Pinpoint the cell where the given text exists, returning its (x, y) midpoint coordinate. 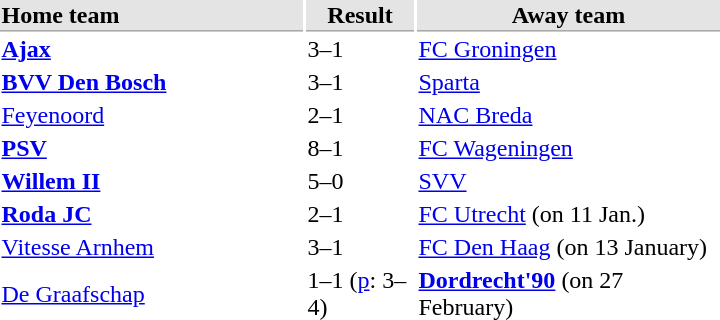
Vitesse Arnhem (152, 247)
Feyenoord (152, 115)
8–1 (360, 149)
FC Den Haag (on 13 January) (568, 247)
FC Wageningen (568, 149)
NAC Breda (568, 115)
Home team (152, 16)
PSV (152, 149)
FC Groningen (568, 49)
Sparta (568, 83)
Willem II (152, 181)
Ajax (152, 49)
FC Utrecht (on 11 Jan.) (568, 215)
5–0 (360, 181)
Result (360, 16)
BVV Den Bosch (152, 83)
Roda JC (152, 215)
SVV (568, 181)
Away team (568, 16)
